Pinpoint the cell where the given text exists, returning its [x, y] midpoint coordinate. 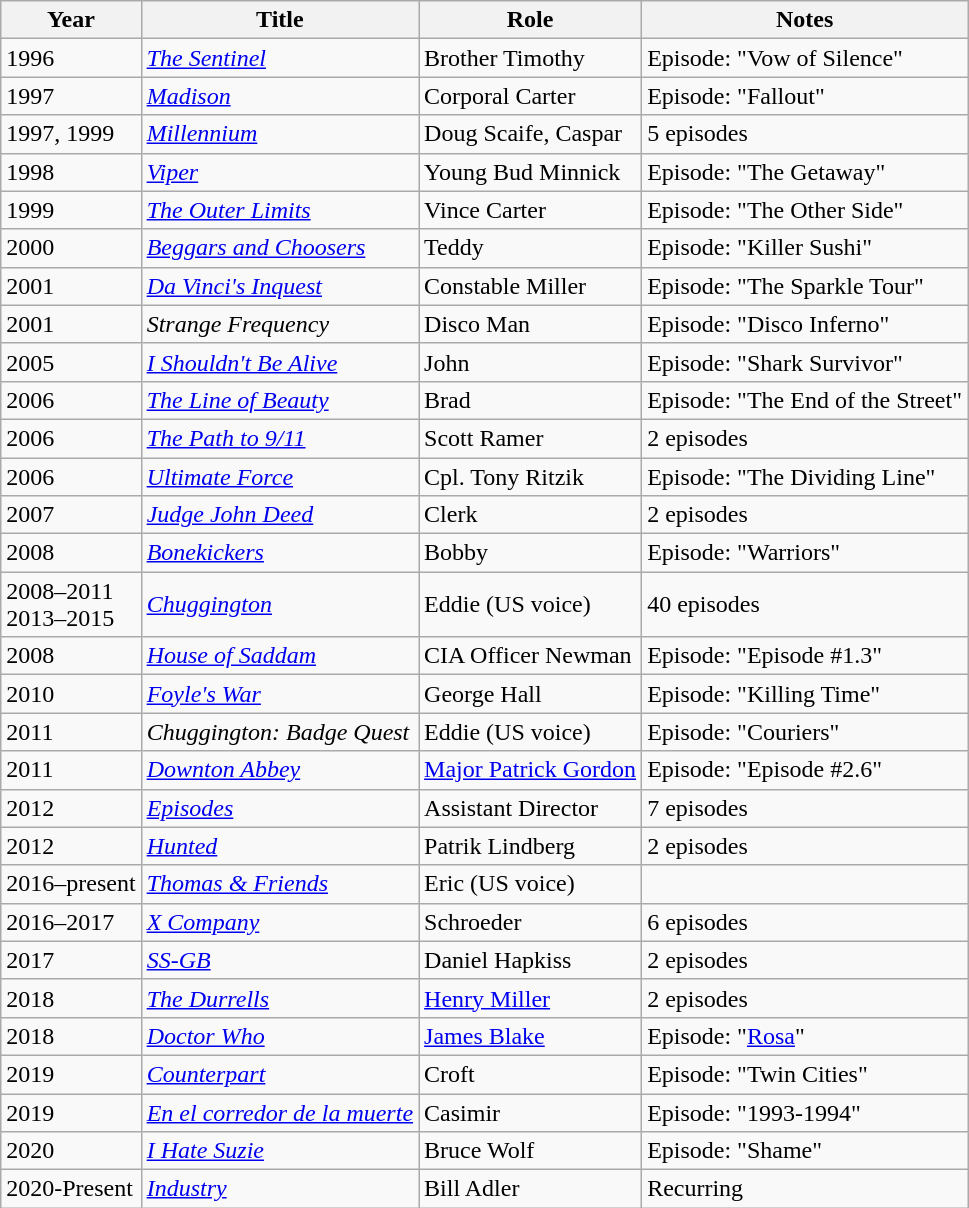
Hunted [280, 846]
CIA Officer Newman [530, 656]
2005 [71, 362]
I Shouldn't Be Alive [280, 362]
The Outer Limits [280, 210]
2007 [71, 515]
Vince Carter [530, 210]
The Sentinel [280, 58]
Episode: "Rosa" [805, 1036]
Episode: "Killing Time" [805, 694]
Episode: "The Sparkle Tour" [805, 286]
House of Saddam [280, 656]
Cpl. Tony Ritzik [530, 477]
Episode: "Vow of Silence" [805, 58]
Role [530, 20]
Episode: "Episode #1.3" [805, 656]
Bonekickers [280, 553]
Henry Miller [530, 998]
Scott Ramer [530, 438]
Constable Miller [530, 286]
Thomas & Friends [280, 884]
Bobby [530, 553]
2016–2017 [71, 922]
2008–20112013–2015 [71, 604]
Major Patrick Gordon [530, 770]
James Blake [530, 1036]
Croft [530, 1074]
Episode: "Episode #2.6" [805, 770]
Episode: "The Getaway" [805, 172]
1999 [71, 210]
Episode: "Fallout" [805, 96]
Young Bud Minnick [530, 172]
Episode: "Disco Inferno" [805, 324]
Foyle's War [280, 694]
Casimir [530, 1113]
I Hate Suzie [280, 1151]
2016–present [71, 884]
George Hall [530, 694]
2020 [71, 1151]
Episode: "Shame" [805, 1151]
Industry [280, 1189]
Brother Timothy [530, 58]
1998 [71, 172]
Corporal Carter [530, 96]
Episode: "The End of the Street" [805, 400]
Notes [805, 20]
40 episodes [805, 604]
Episode: "Couriers" [805, 732]
The Durrells [280, 998]
Teddy [530, 248]
Viper [280, 172]
Patrik Lindberg [530, 846]
Brad [530, 400]
Title [280, 20]
7 episodes [805, 808]
Episode: "1993-1994" [805, 1113]
Clerk [530, 515]
Schroeder [530, 922]
1996 [71, 58]
Chuggington [280, 604]
6 episodes [805, 922]
The Path to 9/11 [280, 438]
En el corredor de la muerte [280, 1113]
Madison [280, 96]
Year [71, 20]
SS-GB [280, 960]
Assistant Director [530, 808]
Chuggington: Badge Quest [280, 732]
Millennium [280, 134]
Episode: "Killer Sushi" [805, 248]
Judge John Deed [280, 515]
Bruce Wolf [530, 1151]
1997 [71, 96]
Episode: "Shark Survivor" [805, 362]
Counterpart [280, 1074]
Episode: "Warriors" [805, 553]
2020-Present [71, 1189]
Ultimate Force [280, 477]
Episodes [280, 808]
Episode: "Twin Cities" [805, 1074]
5 episodes [805, 134]
2010 [71, 694]
2000 [71, 248]
Episode: "The Other Side" [805, 210]
John [530, 362]
Episode: "The Dividing Line" [805, 477]
Eric (US voice) [530, 884]
Beggars and Choosers [280, 248]
Strange Frequency [280, 324]
Recurring [805, 1189]
X Company [280, 922]
Doctor Who [280, 1036]
Bill Adler [530, 1189]
2017 [71, 960]
Da Vinci's Inquest [280, 286]
Downton Abbey [280, 770]
Disco Man [530, 324]
1997, 1999 [71, 134]
Doug Scaife, Caspar [530, 134]
Daniel Hapkiss [530, 960]
The Line of Beauty [280, 400]
